Capture the cell that displays the provided text and extract its (x, y) central coordinate. 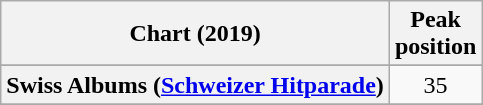
Peakposition (435, 34)
Swiss Albums (Schweizer Hitparade) (196, 85)
Chart (2019) (196, 34)
35 (435, 85)
